Search for the cell housing the specified text and yield its [X, Y] center coordinate. 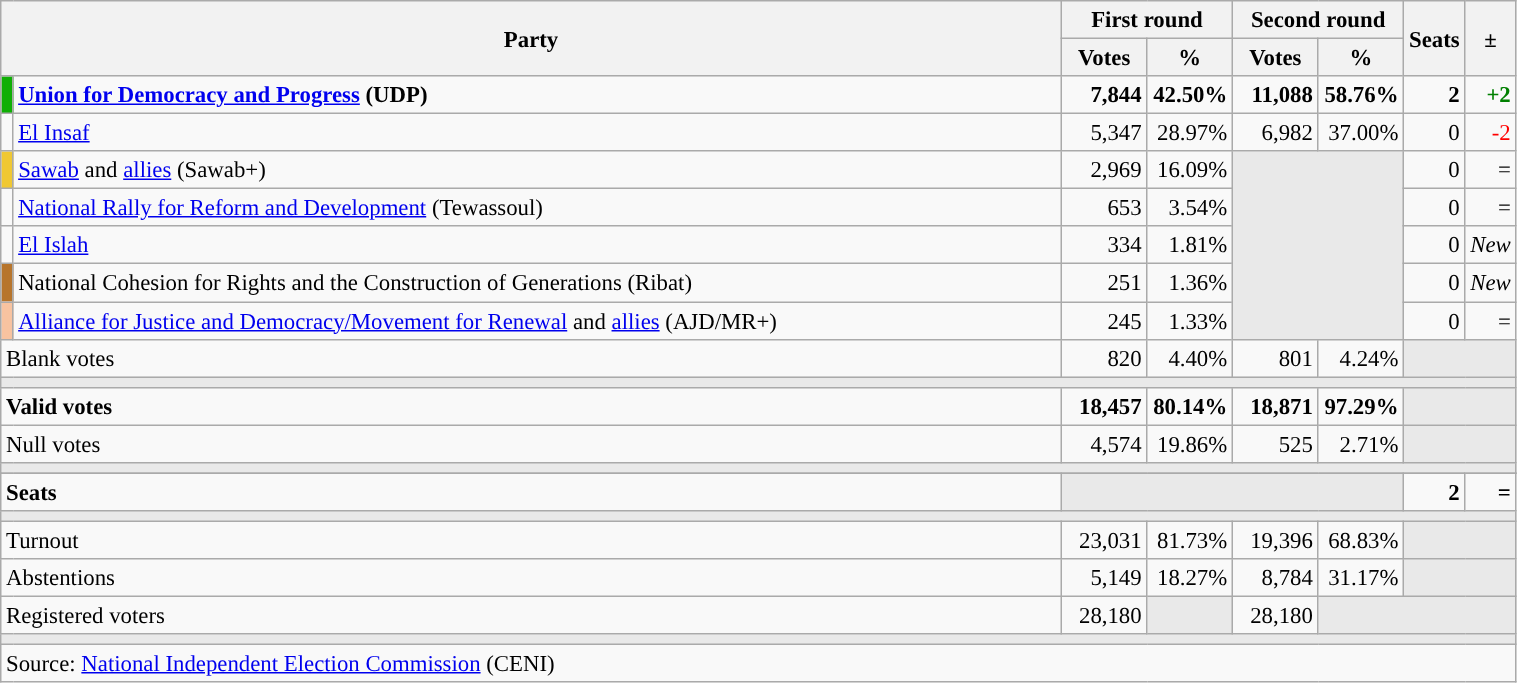
4.40% [1190, 358]
Null votes [532, 444]
First round [1146, 20]
28.97% [1190, 133]
653 [1104, 208]
National Cohesion for Rights and the Construction of Generations (Ribat) [537, 283]
19,396 [1276, 540]
7,844 [1104, 95]
2.71% [1361, 444]
37.00% [1361, 133]
251 [1104, 283]
Abstentions [532, 578]
2,969 [1104, 170]
Blank votes [532, 358]
Valid votes [532, 406]
820 [1104, 358]
Sawab and allies (Sawab+) [537, 170]
18.27% [1190, 578]
4,574 [1104, 444]
1.81% [1190, 245]
6,982 [1276, 133]
18,457 [1104, 406]
16.09% [1190, 170]
Turnout [532, 540]
23,031 [1104, 540]
4.24% [1361, 358]
525 [1276, 444]
Registered voters [532, 616]
68.83% [1361, 540]
31.17% [1361, 578]
Union for Democracy and Progress (UDP) [537, 95]
5,149 [1104, 578]
3.54% [1190, 208]
80.14% [1190, 406]
Second round [1318, 20]
El Insaf [537, 133]
El Islah [537, 245]
19.86% [1190, 444]
58.76% [1361, 95]
42.50% [1190, 95]
-2 [1490, 133]
1.33% [1190, 321]
+2 [1490, 95]
± [1490, 38]
National Rally for Reform and Development (Tewassoul) [537, 208]
Alliance for Justice and Democracy/Movement for Renewal and allies (AJD/MR+) [537, 321]
97.29% [1361, 406]
Source: National Independent Election Commission (CENI) [758, 664]
801 [1276, 358]
334 [1104, 245]
245 [1104, 321]
Party [532, 38]
81.73% [1190, 540]
11,088 [1276, 95]
5,347 [1104, 133]
18,871 [1276, 406]
8,784 [1276, 578]
1.36% [1190, 283]
